Find where the given text appears and provide that cell's center as [X, Y] coordinate. 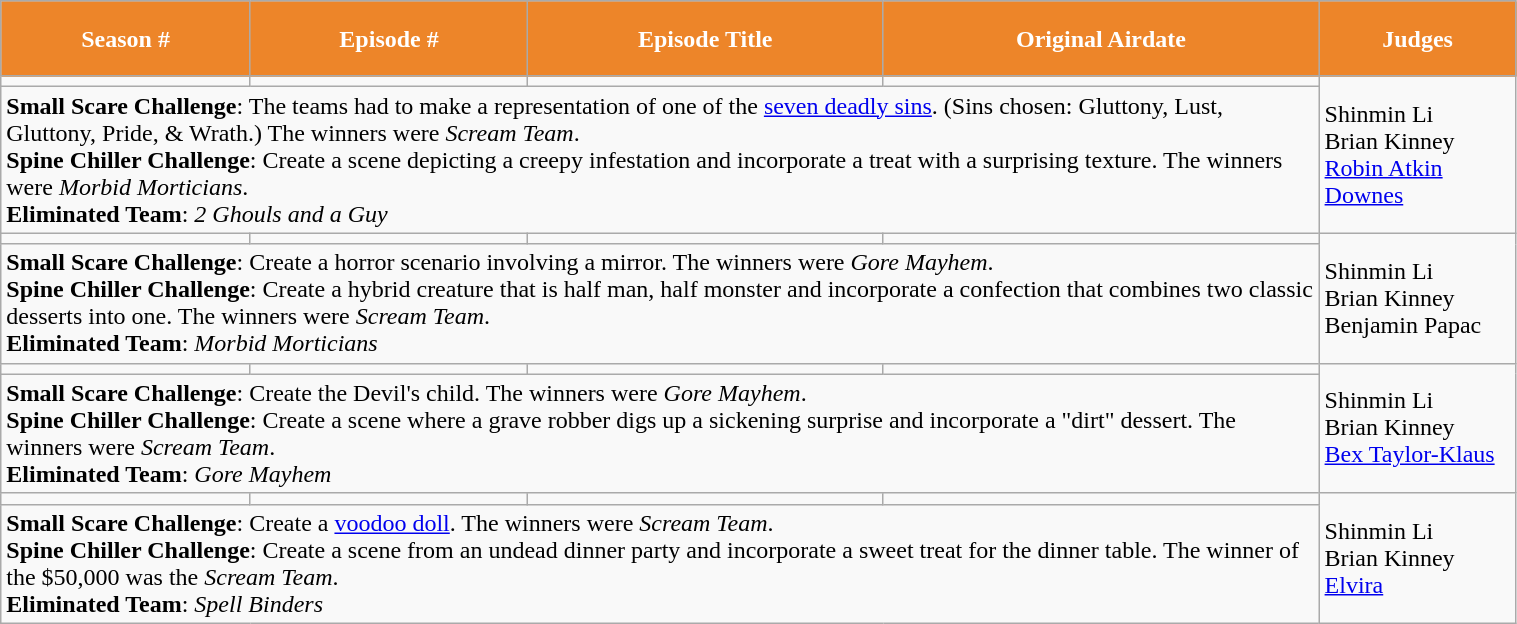
Original Airdate [1101, 38]
Shinmin LiBrian KinneyBenjamin Papac [1418, 298]
Judges [1418, 38]
Shinmin LiBrian KinneyBex Taylor-Klaus [1418, 428]
Episode # [388, 38]
Season # [126, 38]
Shinmin LiBrian KinneyElvira [1418, 558]
Episode Title [706, 38]
Shinmin LiBrian KinneyRobin Atkin Downes [1418, 154]
